Return the (x, y) coordinate for the center point of the cell that contains the specified text.  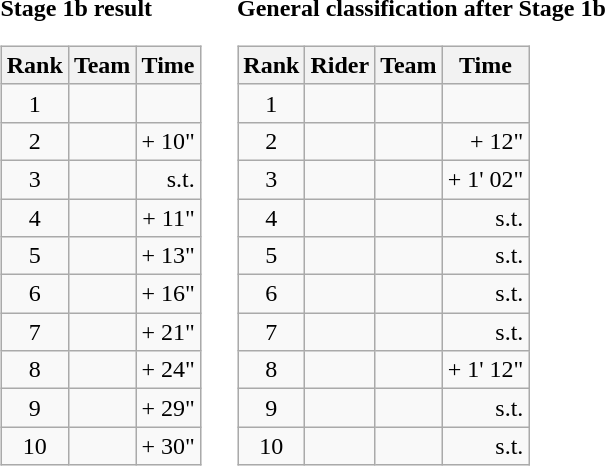
Rider (340, 65)
+ 24" (168, 370)
+ 10" (168, 141)
+ 13" (168, 256)
+ 11" (168, 217)
+ 16" (168, 294)
+ 12" (486, 141)
+ 1' 12" (486, 370)
+ 29" (168, 408)
+ 30" (168, 446)
+ 1' 02" (486, 179)
+ 21" (168, 332)
